Detect which cell encompasses the target text, then output its [x, y] center coordinate. 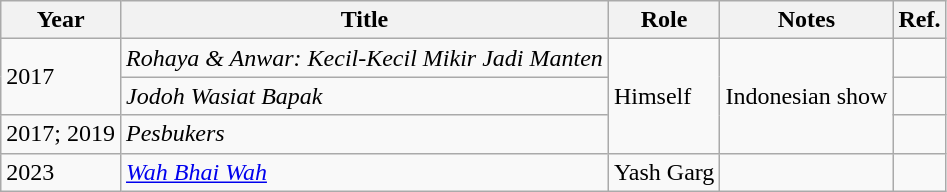
Indonesian show [806, 96]
Yash Garg [664, 172]
Year [61, 20]
2023 [61, 172]
Role [664, 20]
2017; 2019 [61, 134]
Notes [806, 20]
Himself [664, 96]
Rohaya & Anwar: Kecil-Kecil Mikir Jadi Manten [364, 58]
2017 [61, 77]
Ref. [920, 20]
Wah Bhai Wah [364, 172]
Jodoh Wasiat Bapak [364, 96]
Pesbukers [364, 134]
Title [364, 20]
